Detect which cell encompasses the target text, then output its [x, y] center coordinate. 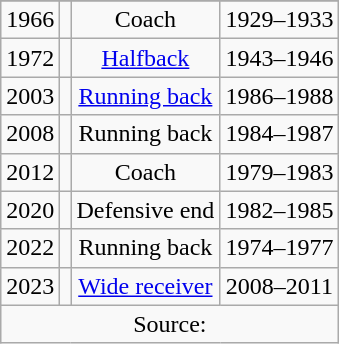
2022 [30, 248]
2020 [30, 210]
Wide receiver [146, 286]
2012 [30, 172]
1986–1988 [280, 96]
1972 [30, 58]
Source: [170, 324]
1943–1946 [280, 58]
2008–2011 [280, 286]
1929–1933 [280, 20]
Defensive end [146, 210]
1982–1985 [280, 210]
2003 [30, 96]
1979–1983 [280, 172]
1966 [30, 20]
2023 [30, 286]
1984–1987 [280, 134]
Halfback [146, 58]
2008 [30, 134]
1974–1977 [280, 248]
